Pinpoint the cell where the given text exists, returning its [X, Y] midpoint coordinate. 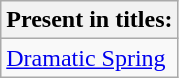
Present in titles: [90, 20]
Dramatic Spring [90, 58]
